Determine the (X, Y) coordinate at the center of the cell enclosing the given text.  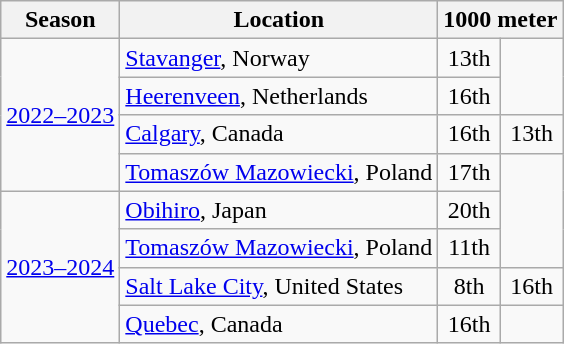
2022–2023 (60, 115)
Location (279, 20)
Heerenveen, Netherlands (279, 96)
8th (470, 286)
20th (470, 210)
Calgary, Canada (279, 134)
11th (470, 248)
Obihiro, Japan (279, 210)
1000 meter (500, 20)
Quebec, Canada (279, 324)
2023–2024 (60, 267)
17th (470, 172)
Stavanger, Norway (279, 58)
Season (60, 20)
Salt Lake City, United States (279, 286)
